Extract the [X, Y] coordinate from the center of the cell holding the provided text.  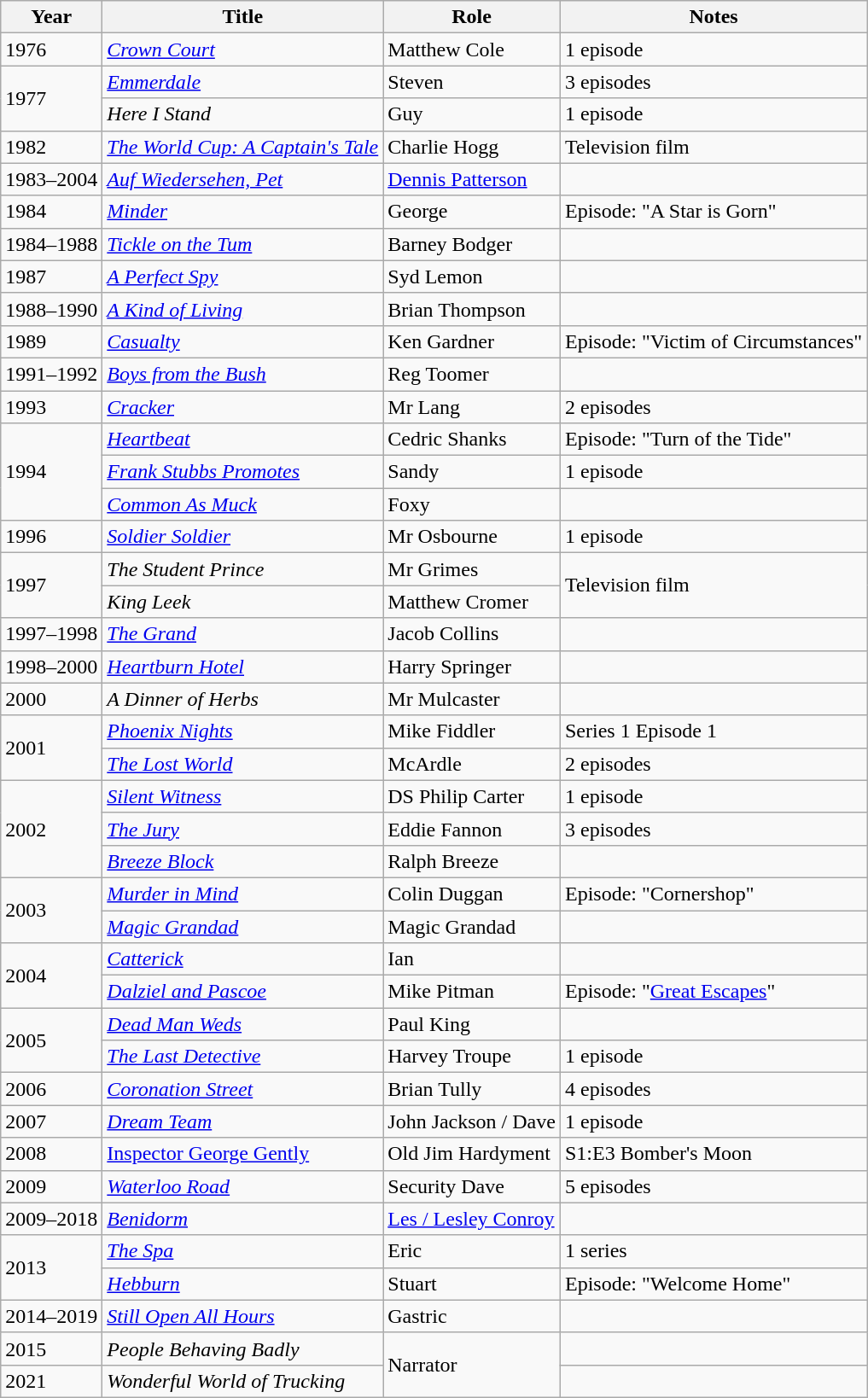
Jacob Collins [472, 634]
Mr Osbourne [472, 537]
The Lost World [242, 764]
Harry Springer [472, 667]
Brian Tully [472, 1089]
2013 [51, 1267]
Les / Lesley Conroy [472, 1219]
Waterloo Road [242, 1186]
Reg Toomer [472, 374]
Mike Pitman [472, 992]
Year [51, 17]
5 episodes [714, 1186]
1983–2004 [51, 179]
Matthew Cole [472, 50]
Gastric [472, 1316]
People Behaving Badly [242, 1348]
Ian [472, 959]
2002 [51, 829]
The Jury [242, 829]
Emmerdale [242, 82]
1987 [51, 277]
Harvey Troupe [472, 1057]
Episode: "Victim of Circumstances" [714, 341]
Heartburn Hotel [242, 667]
1998–2000 [51, 667]
Inspector George Gently [242, 1154]
2014–2019 [51, 1316]
2006 [51, 1089]
King Leek [242, 602]
2015 [51, 1348]
Episode: "A Star is Gorn" [714, 212]
Dead Man Weds [242, 1024]
Steven [472, 82]
S1:E3 Bomber's Moon [714, 1154]
Mr Lang [472, 407]
Guy [472, 114]
1994 [51, 472]
Episode: "Welcome Home" [714, 1284]
1988–1990 [51, 309]
1997–1998 [51, 634]
Episode: "Great Escapes" [714, 992]
Foxy [472, 504]
Dalziel and Pascoe [242, 992]
2021 [51, 1381]
Frank Stubbs Promotes [242, 472]
Casualty [242, 341]
Eddie Fannon [472, 829]
Series 1 Episode 1 [714, 731]
1984 [51, 212]
Episode: "Cornershop" [714, 894]
Ken Gardner [472, 341]
Role [472, 17]
Security Dave [472, 1186]
Matthew Cromer [472, 602]
1982 [51, 147]
Eric [472, 1251]
Phoenix Nights [242, 731]
Catterick [242, 959]
Here I Stand [242, 114]
Title [242, 17]
1 series [714, 1251]
1984–1988 [51, 244]
A Perfect Spy [242, 277]
The World Cup: A Captain's Tale [242, 147]
4 episodes [714, 1089]
2009 [51, 1186]
Crown Court [242, 50]
Dream Team [242, 1121]
George [472, 212]
1991–1992 [51, 374]
Syd Lemon [472, 277]
John Jackson / Dave [472, 1121]
Common As Muck [242, 504]
The Student Prince [242, 569]
Coronation Street [242, 1089]
Tickle on the Tum [242, 244]
Episode: "Turn of the Tide" [714, 440]
Minder [242, 212]
Heartbeat [242, 440]
2000 [51, 699]
1997 [51, 585]
Notes [714, 17]
Sandy [472, 472]
2005 [51, 1040]
Breeze Block [242, 861]
A Kind of Living [242, 309]
Mr Grimes [472, 569]
Charlie Hogg [472, 147]
2007 [51, 1121]
Hebburn [242, 1284]
McArdle [472, 764]
Mike Fiddler [472, 731]
The Grand [242, 634]
1996 [51, 537]
Colin Duggan [472, 894]
Ralph Breeze [472, 861]
DS Philip Carter [472, 796]
Silent Witness [242, 796]
Old Jim Hardyment [472, 1154]
Barney Bodger [472, 244]
Boys from the Bush [242, 374]
Brian Thompson [472, 309]
Still Open All Hours [242, 1316]
Dennis Patterson [472, 179]
1976 [51, 50]
2003 [51, 910]
Benidorm [242, 1219]
1993 [51, 407]
Cedric Shanks [472, 440]
2009–2018 [51, 1219]
The Last Detective [242, 1057]
Paul King [472, 1024]
Narrator [472, 1365]
Soldier Soldier [242, 537]
1989 [51, 341]
Wonderful World of Trucking [242, 1381]
2001 [51, 748]
2008 [51, 1154]
Stuart [472, 1284]
Auf Wiedersehen, Pet [242, 179]
The Spa [242, 1251]
2004 [51, 976]
Mr Mulcaster [472, 699]
Cracker [242, 407]
1977 [51, 98]
Murder in Mind [242, 894]
A Dinner of Herbs [242, 699]
